Locate the cell with the specified text and output its [X, Y] center coordinate. 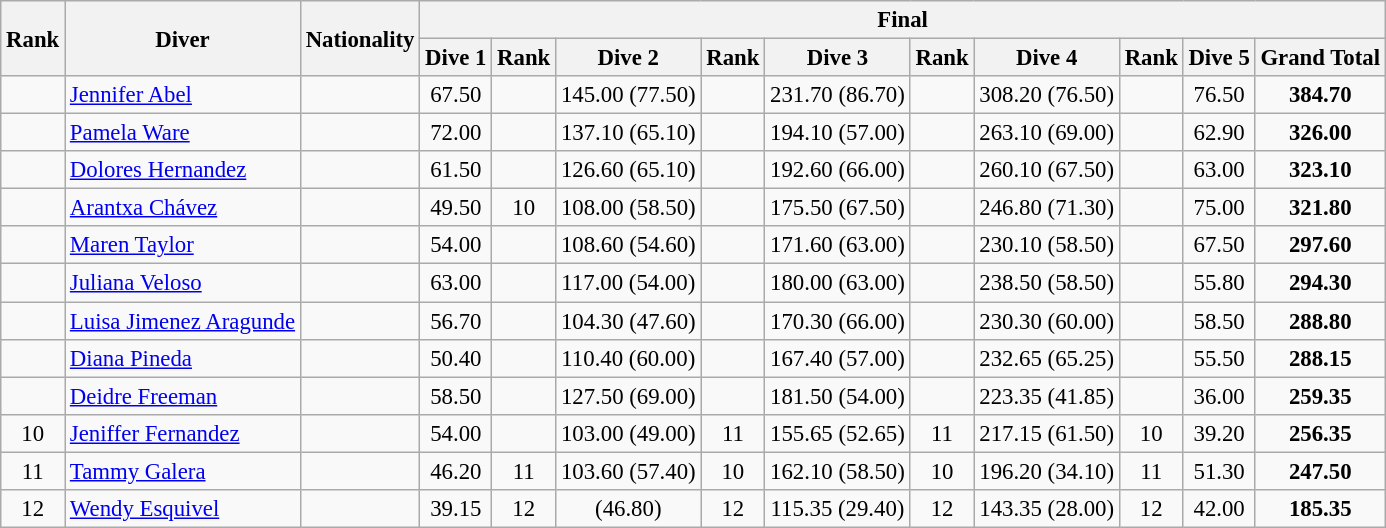
196.20 (34.10) [1046, 471]
185.35 [1320, 509]
288.15 [1320, 358]
46.20 [456, 471]
Diver [183, 38]
72.00 [456, 133]
194.10 (57.00) [838, 133]
230.30 (60.00) [1046, 321]
Dive 4 [1046, 58]
Dive 3 [838, 58]
162.10 (58.50) [838, 471]
223.35 (41.85) [1046, 396]
50.40 [456, 358]
231.70 (86.70) [838, 95]
181.50 (54.00) [838, 396]
61.50 [456, 170]
167.40 (57.00) [838, 358]
49.50 [456, 208]
Pamela Ware [183, 133]
246.80 (71.30) [1046, 208]
Grand Total [1320, 58]
51.30 [1219, 471]
Luisa Jimenez Aragunde [183, 321]
110.40 (60.00) [628, 358]
36.00 [1219, 396]
55.50 [1219, 358]
297.60 [1320, 245]
75.00 [1219, 208]
Dive 2 [628, 58]
308.20 (76.50) [1046, 95]
103.60 (57.40) [628, 471]
192.60 (66.00) [838, 170]
55.80 [1219, 283]
117.00 (54.00) [628, 283]
217.15 (61.50) [1046, 433]
Diana Pineda [183, 358]
137.10 (65.10) [628, 133]
108.00 (58.50) [628, 208]
Dive 5 [1219, 58]
56.70 [456, 321]
260.10 (67.50) [1046, 170]
321.80 [1320, 208]
323.10 [1320, 170]
145.00 (77.50) [628, 95]
Juliana Veloso [183, 283]
Maren Taylor [183, 245]
Wendy Esquivel [183, 509]
175.50 (67.50) [838, 208]
42.00 [1219, 509]
155.65 (52.65) [838, 433]
Dolores Hernandez [183, 170]
143.35 (28.00) [1046, 509]
171.60 (63.00) [838, 245]
115.35 (29.40) [838, 509]
256.35 [1320, 433]
Dive 1 [456, 58]
259.35 [1320, 396]
232.65 (65.25) [1046, 358]
180.00 (63.00) [838, 283]
62.90 [1219, 133]
384.70 [1320, 95]
127.50 (69.00) [628, 396]
126.60 (65.10) [628, 170]
103.00 (49.00) [628, 433]
Deidre Freeman [183, 396]
Arantxa Chávez [183, 208]
170.30 (66.00) [838, 321]
263.10 (69.00) [1046, 133]
39.15 [456, 509]
Nationality [360, 38]
76.50 [1219, 95]
230.10 (58.50) [1046, 245]
238.50 (58.50) [1046, 283]
294.30 [1320, 283]
Final [903, 20]
104.30 (47.60) [628, 321]
108.60 (54.60) [628, 245]
Jeniffer Fernandez [183, 433]
288.80 [1320, 321]
Jennifer Abel [183, 95]
39.20 [1219, 433]
247.50 [1320, 471]
(46.80) [628, 509]
Tammy Galera [183, 471]
326.00 [1320, 133]
